From the cell containing the given text, extract its center point as [x, y] coordinate. 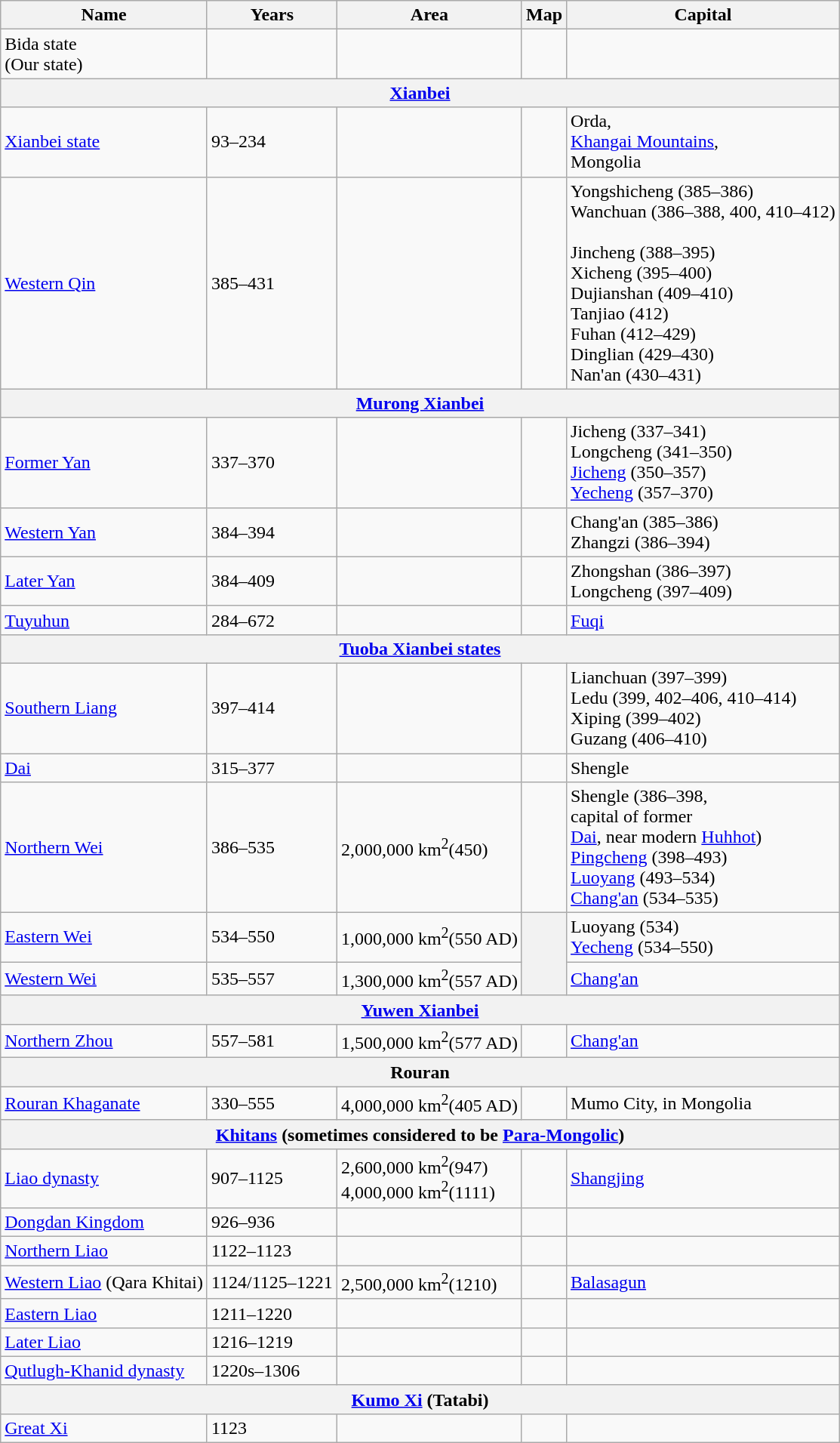
Capital [703, 15]
386–535 [272, 847]
384–409 [272, 581]
Fuqi [703, 620]
1,300,000 km2(557 AD) [429, 979]
Northern Wei [104, 847]
Years [272, 15]
330–555 [272, 1104]
Chang'an (385–386)Zhangzi (386–394) [703, 532]
Lianchuan (397–399)Ledu (399, 402–406, 410–414)Xiping (399–402)Guzang (406–410) [703, 708]
Great Xi [104, 1429]
Dai [104, 768]
Zhongshan (386–397)Longcheng (397–409) [703, 581]
Qutlugh-Khanid dynasty [104, 1371]
1211–1220 [272, 1313]
Western Wei [104, 979]
Map [543, 15]
Area [429, 15]
Western Yan [104, 532]
Eastern Wei [104, 938]
Southern Liang [104, 708]
Khitans (sometimes considered to be Para-Mongolic) [420, 1134]
Bida state(Our state) [104, 54]
1,500,000 km2(577 AD) [429, 1041]
Name [104, 15]
Northern Liao [104, 1251]
534–550 [272, 938]
Shengle [703, 768]
907–1125 [272, 1179]
Tuoba Xianbei states [420, 649]
Shangjing [703, 1179]
397–414 [272, 708]
557–581 [272, 1041]
1220s–1306 [272, 1371]
Later Yan [104, 581]
315–377 [272, 768]
Mumo City, in Mongolia [703, 1104]
1123 [272, 1429]
Orda,Khangai Mountains,Mongolia [703, 142]
384–394 [272, 532]
535–557 [272, 979]
1,000,000 km2(550 AD) [429, 938]
Jicheng (337–341)Longcheng (341–350)Jicheng (350–357) Yecheng (357–370) [703, 462]
Western Liao (Qara Khitai) [104, 1282]
2,600,000 km2(947)4,000,000 km2(1111) [429, 1179]
4,000,000 km2(405 AD) [429, 1104]
2,000,000 km2(450) [429, 847]
Later Liao [104, 1342]
385–431 [272, 282]
Former Yan [104, 462]
926–936 [272, 1223]
Rouran [420, 1072]
Shengle (386–398,capital of formerDai, near modern Huhhot)Pingcheng (398–493)Luoyang (493–534)Chang'an (534–535) [703, 847]
Northern Zhou [104, 1041]
Xianbei [420, 93]
337–370 [272, 462]
Liao dynasty [104, 1179]
Balasagun [703, 1282]
284–672 [272, 620]
93–234 [272, 142]
Dongdan Kingdom [104, 1223]
1124/1125–1221 [272, 1282]
Eastern Liao [104, 1313]
Luoyang (534)Yecheng (534–550) [703, 938]
2,500,000 km2(1210) [429, 1282]
Kumo Xi (Tatabi) [420, 1399]
Rouran Khaganate [104, 1104]
1216–1219 [272, 1342]
Tuyuhun [104, 620]
Western Qin [104, 282]
Murong Xianbei [420, 403]
1122–1123 [272, 1251]
Xianbei state [104, 142]
Yuwen Xianbei [420, 1010]
